Return (X, Y) of the center of cell containing provided text 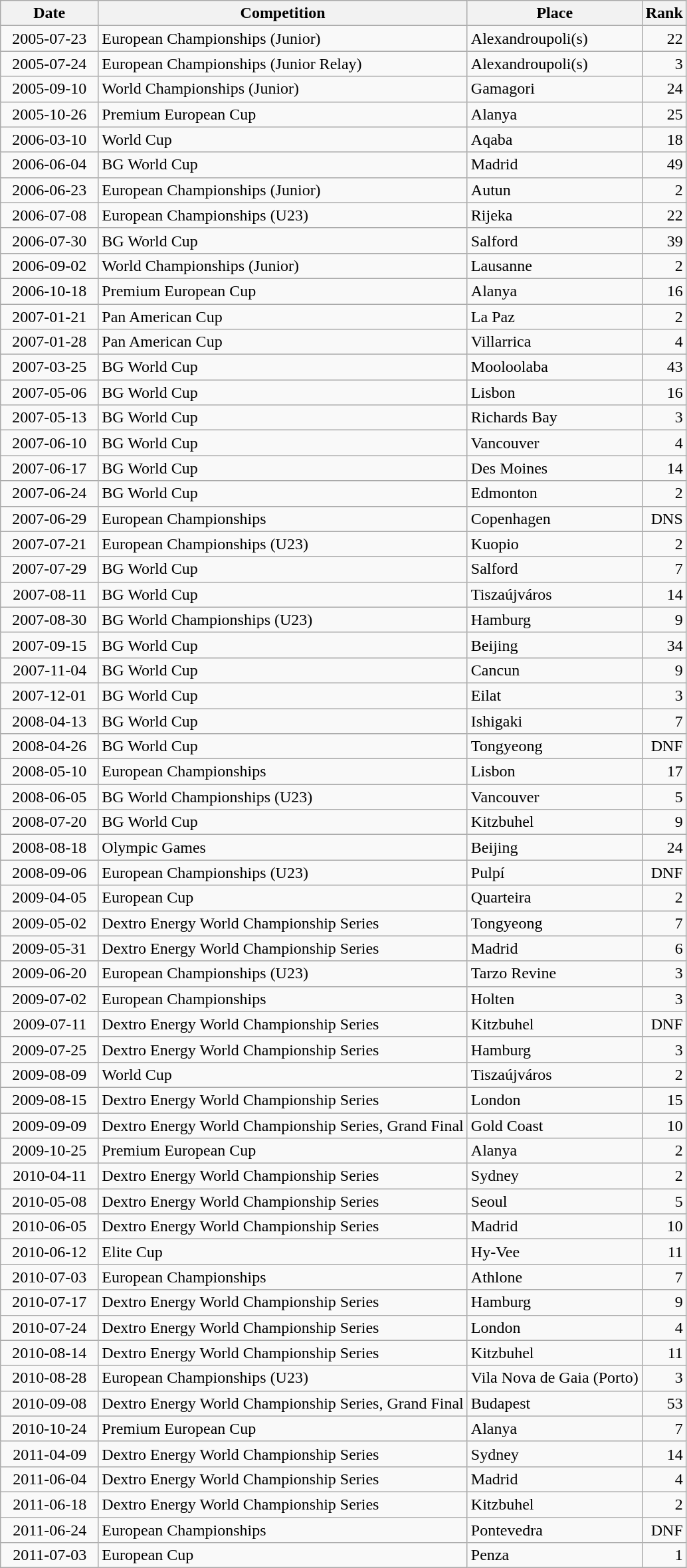
2007-05-06 (49, 392)
2007-07-29 (49, 569)
2010-04-11 (49, 1176)
2010-07-03 (49, 1277)
2011-07-03 (49, 1555)
Holten (554, 999)
Richards Bay (554, 418)
Budapest (554, 1403)
1 (664, 1555)
34 (664, 645)
2007-08-11 (49, 594)
Edmonton (554, 493)
Hy-Vee (554, 1252)
15 (664, 1100)
2006-07-30 (49, 240)
17 (664, 772)
Tarzo Revine (554, 974)
2007-01-21 (49, 317)
Athlone (554, 1277)
43 (664, 367)
2009-04-05 (49, 898)
2009-07-25 (49, 1049)
2011-04-09 (49, 1454)
Copenhagen (554, 519)
2007-03-25 (49, 367)
Olympic Games (283, 847)
53 (664, 1403)
Seoul (554, 1201)
2006-06-04 (49, 165)
2008-07-20 (49, 822)
Pontevedra (554, 1529)
2011-06-04 (49, 1479)
39 (664, 240)
2006-03-10 (49, 139)
2010-06-12 (49, 1252)
2007-06-29 (49, 519)
2008-08-18 (49, 847)
2008-04-26 (49, 746)
Pulpí (554, 873)
Gamagori (554, 89)
Quarteira (554, 898)
2007-06-17 (49, 468)
Kuopio (554, 544)
Des Moines (554, 468)
2010-08-14 (49, 1353)
2010-07-24 (49, 1328)
Cancun (554, 670)
2007-01-28 (49, 342)
2009-08-09 (49, 1075)
Villarrica (554, 342)
2007-06-10 (49, 443)
Rijeka (554, 215)
2007-08-30 (49, 620)
2007-05-13 (49, 418)
2009-05-31 (49, 948)
6 (664, 948)
2007-11-04 (49, 670)
2010-05-08 (49, 1201)
2009-06-20 (49, 974)
2009-05-02 (49, 923)
2009-07-02 (49, 999)
2007-06-24 (49, 493)
Competition (283, 13)
2005-07-23 (49, 39)
Gold Coast (554, 1126)
2010-06-05 (49, 1227)
2009-09-09 (49, 1126)
2011-06-24 (49, 1529)
Elite Cup (283, 1252)
La Paz (554, 317)
2009-10-25 (49, 1151)
2010-07-17 (49, 1302)
49 (664, 165)
DNS (664, 519)
2006-09-02 (49, 266)
2007-09-15 (49, 645)
Place (554, 13)
2005-10-26 (49, 114)
Eilat (554, 695)
Date (49, 13)
Lausanne (554, 266)
2011-06-18 (49, 1504)
Ishigaki (554, 721)
Rank (664, 13)
2008-05-10 (49, 772)
2008-06-05 (49, 797)
2007-07-21 (49, 544)
Aqaba (554, 139)
2008-04-13 (49, 721)
2005-07-24 (49, 64)
2006-06-23 (49, 190)
2010-09-08 (49, 1403)
Penza (554, 1555)
Autun (554, 190)
2008-09-06 (49, 873)
Vila Nova de Gaia (Porto) (554, 1378)
25 (664, 114)
18 (664, 139)
Mooloolaba (554, 367)
European Championships (Junior Relay) (283, 64)
2010-08-28 (49, 1378)
2005-09-10 (49, 89)
2007-12-01 (49, 695)
2009-07-11 (49, 1024)
2006-07-08 (49, 215)
2006-10-18 (49, 291)
2009-08-15 (49, 1100)
2010-10-24 (49, 1429)
